Output the (X, Y) coordinate of the center of the cell containing the given text.  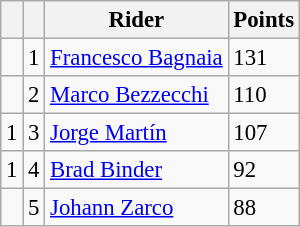
Jorge Martín (136, 133)
92 (264, 170)
Brad Binder (136, 170)
88 (264, 208)
110 (264, 95)
Points (264, 20)
3 (34, 133)
107 (264, 133)
Johann Zarco (136, 208)
Francesco Bagnaia (136, 58)
4 (34, 170)
Marco Bezzecchi (136, 95)
Rider (136, 20)
131 (264, 58)
2 (34, 95)
5 (34, 208)
